From the cell containing the given text, extract its center point as [x, y] coordinate. 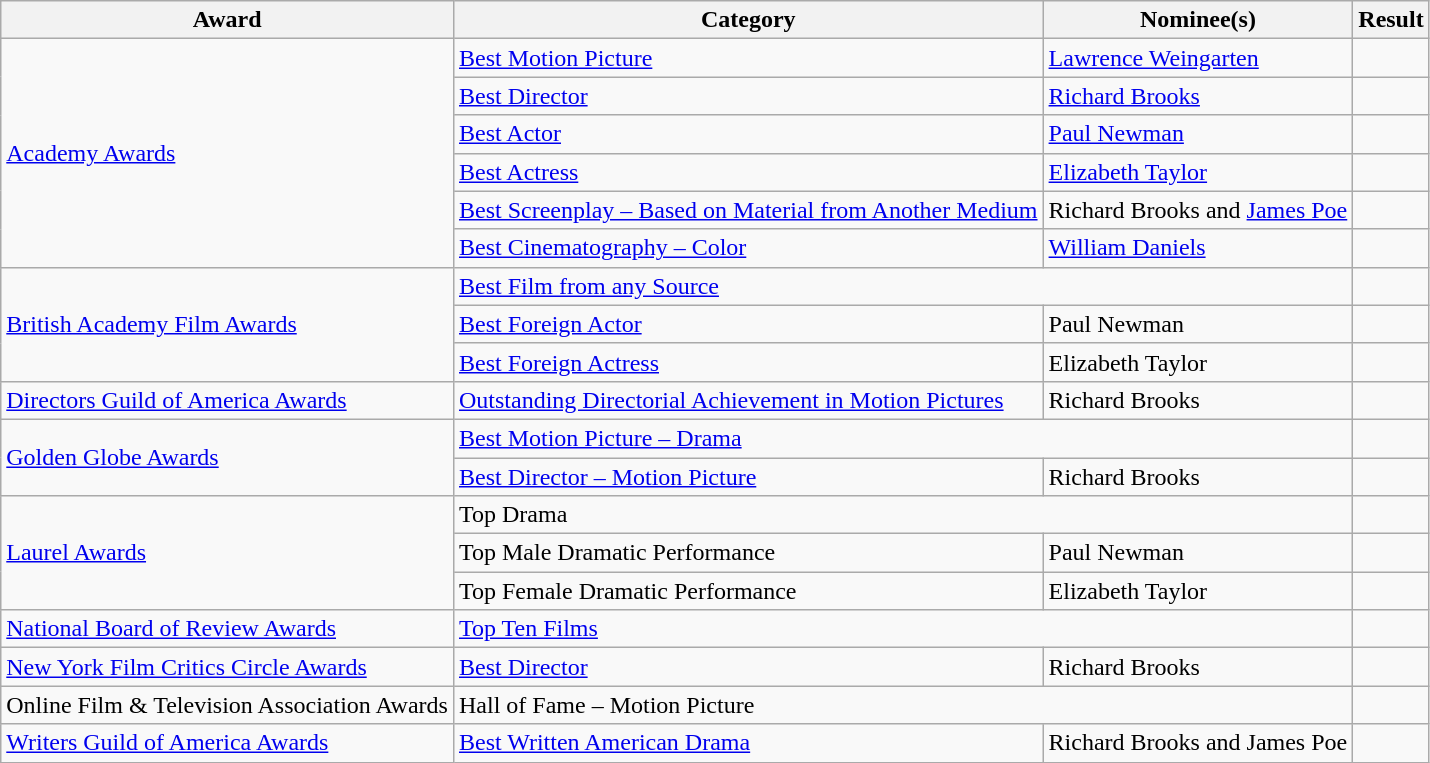
Best Actress [748, 172]
Award [228, 20]
Best Cinematography – Color [748, 248]
Top Male Dramatic Performance [748, 553]
Best Foreign Actress [748, 362]
Result [1391, 20]
National Board of Review Awards [228, 629]
British Academy Film Awards [228, 324]
Nominee(s) [1198, 20]
Top Female Dramatic Performance [748, 591]
Best Film from any Source [902, 286]
William Daniels [1198, 248]
Laurel Awards [228, 553]
Academy Awards [228, 153]
Hall of Fame – Motion Picture [902, 705]
Golden Globe Awards [228, 457]
Online Film & Television Association Awards [228, 705]
Top Drama [902, 515]
Best Screenplay – Based on Material from Another Medium [748, 210]
Best Motion Picture – Drama [902, 438]
Directors Guild of America Awards [228, 400]
Lawrence Weingarten [1198, 58]
Best Foreign Actor [748, 324]
Best Actor [748, 134]
Top Ten Films [902, 629]
Outstanding Directorial Achievement in Motion Pictures [748, 400]
Best Motion Picture [748, 58]
Best Written American Drama [748, 743]
Writers Guild of America Awards [228, 743]
Category [748, 20]
Best Director – Motion Picture [748, 477]
New York Film Critics Circle Awards [228, 667]
